Determine the (X, Y) coordinate at the center of the cell enclosing the given text.  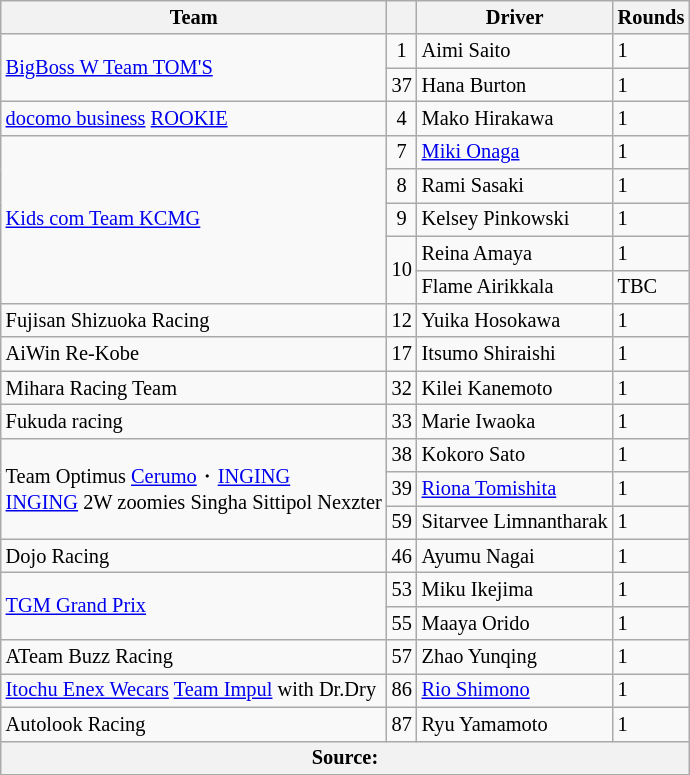
Yuika Hosokawa (515, 320)
39 (402, 489)
9 (402, 219)
46 (402, 556)
Kilei Kanemoto (515, 388)
Source: (345, 758)
Itochu Enex Wecars Team Impul with Dr.Dry (194, 690)
17 (402, 354)
8 (402, 186)
Fujisan Shizuoka Racing (194, 320)
Team (194, 17)
Mihara Racing Team (194, 388)
86 (402, 690)
docomo business ROOKIE (194, 118)
BigBoss W Team TOM'S (194, 68)
37 (402, 85)
55 (402, 623)
Marie Iwaoka (515, 421)
Rounds (652, 17)
Hana Burton (515, 85)
Sitarvee Limnantharak (515, 522)
Fukuda racing (194, 421)
10 (402, 270)
Miku Ikejima (515, 589)
Ayumu Nagai (515, 556)
Kokoro Sato (515, 455)
Aimi Saito (515, 51)
Autolook Racing (194, 724)
ATeam Buzz Racing (194, 657)
Team Optimus Cerumo・INGING INGING 2W zoomies Singha Sittipol Nexzter (194, 488)
7 (402, 152)
59 (402, 522)
Rio Shimono (515, 690)
33 (402, 421)
Maaya Orido (515, 623)
53 (402, 589)
Dojo Racing (194, 556)
57 (402, 657)
Ryu Yamamoto (515, 724)
Miki Onaga (515, 152)
32 (402, 388)
4 (402, 118)
Rami Sasaki (515, 186)
87 (402, 724)
Itsumo Shiraishi (515, 354)
Kids com Team KCMG (194, 219)
Flame Airikkala (515, 287)
TBC (652, 287)
38 (402, 455)
12 (402, 320)
Reina Amaya (515, 253)
Mako Hirakawa (515, 118)
Riona Tomishita (515, 489)
Driver (515, 17)
TGM Grand Prix (194, 606)
Zhao Yunqing (515, 657)
AiWin Re-Kobe (194, 354)
Kelsey Pinkowski (515, 219)
